Identify which cell holds the provided text, then report its (x, y) central coordinate. 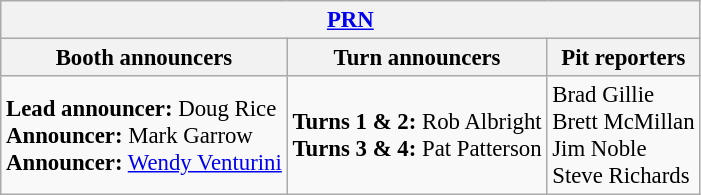
Turn announcers (417, 58)
Brad GillieBrett McMillanJim NobleSteve Richards (624, 136)
PRN (350, 20)
Turns 1 & 2: Rob AlbrightTurns 3 & 4: Pat Patterson (417, 136)
Pit reporters (624, 58)
Lead announcer: Doug RiceAnnouncer: Mark GarrowAnnouncer: Wendy Venturini (144, 136)
Booth announcers (144, 58)
